From the cell containing the given text, extract its center point as [x, y] coordinate. 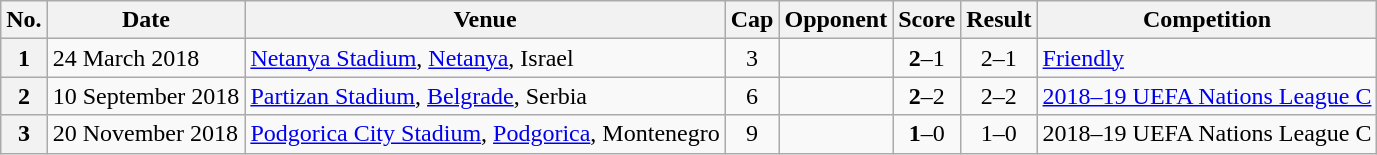
2 [24, 96]
Date [146, 20]
9 [752, 134]
Venue [485, 20]
20 November 2018 [146, 134]
1 [24, 58]
24 March 2018 [146, 58]
Partizan Stadium, Belgrade, Serbia [485, 96]
Competition [1207, 20]
No. [24, 20]
Cap [752, 20]
Score [927, 20]
Netanya Stadium, Netanya, Israel [485, 58]
Opponent [836, 20]
10 September 2018 [146, 96]
6 [752, 96]
Friendly [1207, 58]
Podgorica City Stadium, Podgorica, Montenegro [485, 134]
Result [999, 20]
